Provide the (X, Y) coordinate of the cell's center where the given text is located.  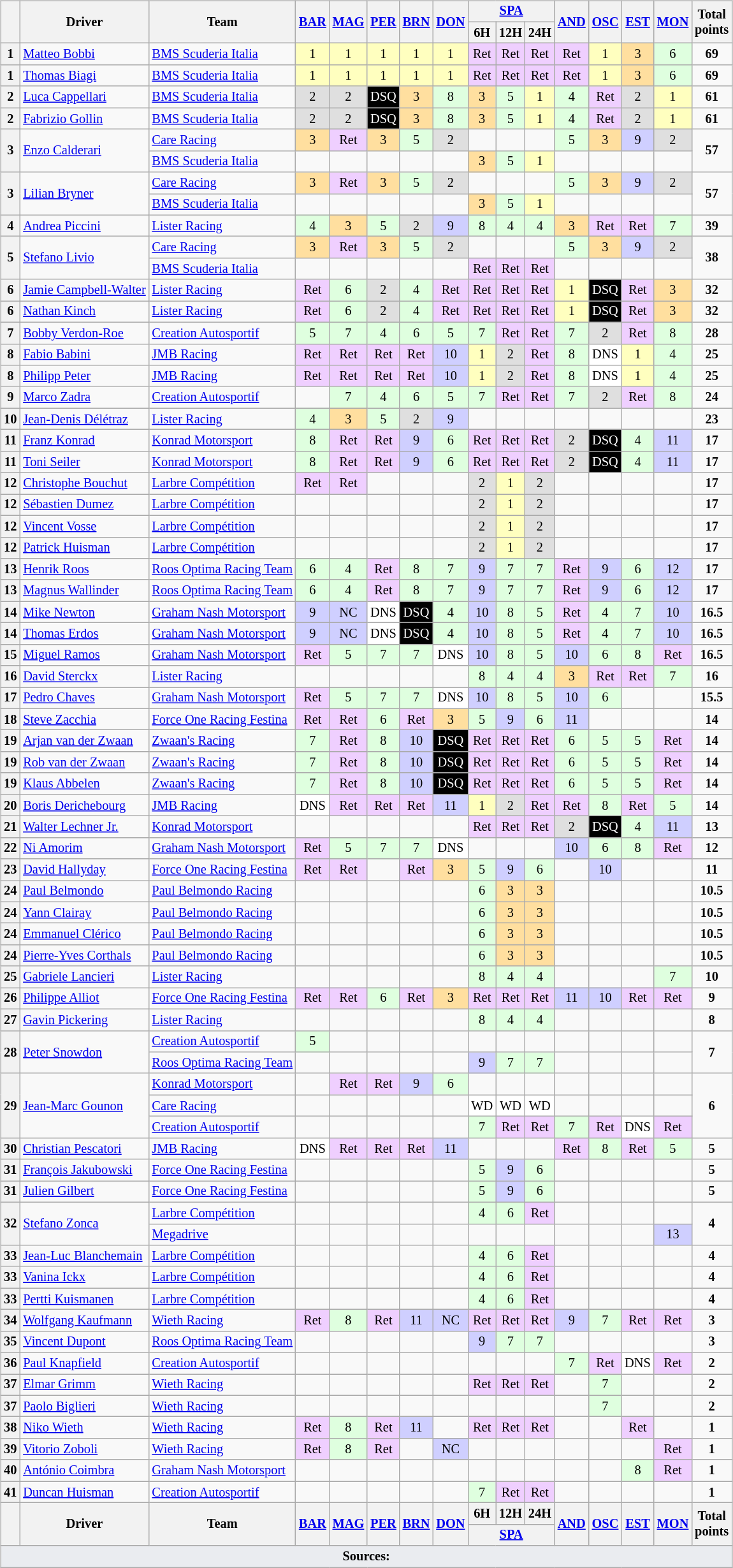
Elmar Grimm (84, 1385)
Steve Zacchia (84, 719)
Gavin Pickering (84, 1020)
Jean-Marc Gounon (84, 1106)
Patrick Huisman (84, 548)
Vanina Ickx (84, 1277)
Vincent Vosse (84, 526)
Jean-Luc Blanchemain (84, 1256)
34 (10, 1321)
Sources: (366, 1557)
Klaus Abbelen (84, 784)
15.5 (711, 698)
36 (10, 1363)
20 (10, 805)
Nathan Kinch (84, 312)
Wolfgang Kaufmann (84, 1321)
Luca Cappellari (84, 97)
Ni Amorim (84, 848)
Matteo Bobbi (84, 54)
Peter Snowdon (84, 1052)
Thomas Biagi (84, 76)
Thomas Erdos (84, 634)
Arjan van der Zwaan (84, 741)
François Jakubowski (84, 1170)
Christian Pescatori (84, 1148)
Enzo Calderari (84, 150)
Andrea Piccini (84, 226)
41 (10, 1492)
Rob van der Zwaan (84, 763)
António Coimbra (84, 1470)
22 (10, 848)
David Hallyday (84, 870)
18 (10, 719)
Pedro Chaves (84, 698)
Boris Derichebourg (84, 805)
Philippe Alliot (84, 999)
Pertti Kuismanen (84, 1299)
26 (10, 999)
29 (10, 1106)
David Sterckx (84, 677)
Paul Knapfield (84, 1363)
Julien Gilbert (84, 1192)
Yann Clairay (84, 912)
Niko Wieth (84, 1428)
30 (10, 1148)
27 (10, 1020)
Lilian Bryner (84, 194)
Mike Newton (84, 612)
Magnus Wallinder (84, 590)
Jean-Denis Délétraz (84, 419)
Henrik Roos (84, 569)
40 (10, 1470)
Emmanuel Clérico (84, 934)
Stefano Livio (84, 258)
Fabrizio Gollin (84, 119)
Sébastien Dumez (84, 505)
Pierre-Yves Corthals (84, 956)
Christophe Bouchut (84, 483)
Bobby Verdon-Roe (84, 333)
Walter Lechner Jr. (84, 827)
Vitorio Zoboli (84, 1449)
Miguel Ramos (84, 655)
Fabio Babini (84, 355)
15 (10, 655)
Jamie Campbell-Walter (84, 290)
Duncan Huisman (84, 1492)
Toni Seiler (84, 462)
Philipp Peter (84, 376)
Megadrive (222, 1235)
Paolo Biglieri (84, 1406)
Gabriele Lancieri (84, 977)
21 (10, 827)
Stefano Zonca (84, 1223)
Vincent Dupont (84, 1342)
Franz Konrad (84, 441)
Marco Zadra (84, 397)
35 (10, 1342)
Paul Belmondo (84, 891)
